Determine the (X, Y) coordinate at the center of the cell enclosing the given text.  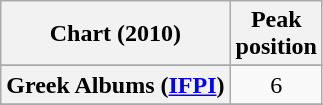
6 (276, 85)
Peakposition (276, 34)
Greek Albums (IFPI) (116, 85)
Chart (2010) (116, 34)
